Identify which cell holds the provided text, then report its (x, y) central coordinate. 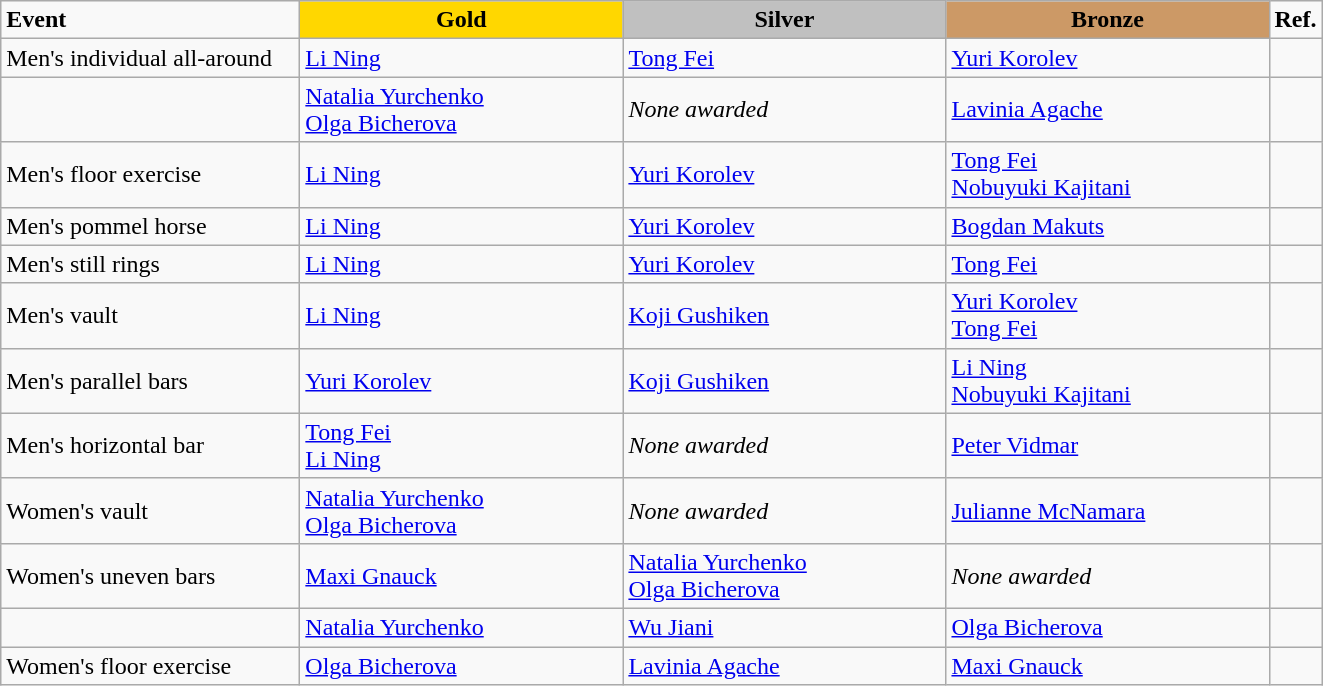
Women's uneven bars (150, 576)
Peter Vidmar (1108, 446)
Event (150, 20)
Tong Fei Nobuyuki Kajitani (1108, 174)
Li Ning Nobuyuki Kajitani (1108, 380)
Tong Fei Li Ning (462, 446)
Men's individual all-around (150, 58)
Women's vault (150, 510)
Ref. (1296, 20)
Gold (462, 20)
Natalia Yurchenko (462, 627)
Men's vault (150, 316)
Men's still rings (150, 264)
Men's parallel bars (150, 380)
Wu Jiani (784, 627)
Women's floor exercise (150, 665)
Silver (784, 20)
Bogdan Makuts (1108, 226)
Men's floor exercise (150, 174)
Men's pommel horse (150, 226)
Men's horizontal bar (150, 446)
Yuri Korolev Tong Fei (1108, 316)
Bronze (1108, 20)
Julianne McNamara (1108, 510)
